Return the (x, y) coordinate for the center point of the cell that contains the specified text.  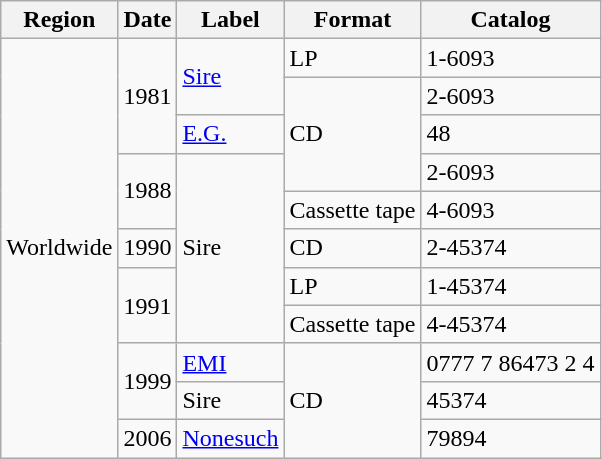
0777 7 86473 2 4 (510, 362)
Label (230, 20)
1990 (148, 248)
2006 (148, 438)
1981 (148, 96)
1991 (148, 305)
Format (352, 20)
Worldwide (60, 248)
1-6093 (510, 58)
4-45374 (510, 324)
1-45374 (510, 286)
79894 (510, 438)
45374 (510, 400)
EMI (230, 362)
Date (148, 20)
2-45374 (510, 248)
Nonesuch (230, 438)
1999 (148, 381)
E.G. (230, 134)
Region (60, 20)
48 (510, 134)
1988 (148, 191)
4-6093 (510, 210)
Catalog (510, 20)
